Search for the cell housing the specified text and yield its (x, y) center coordinate. 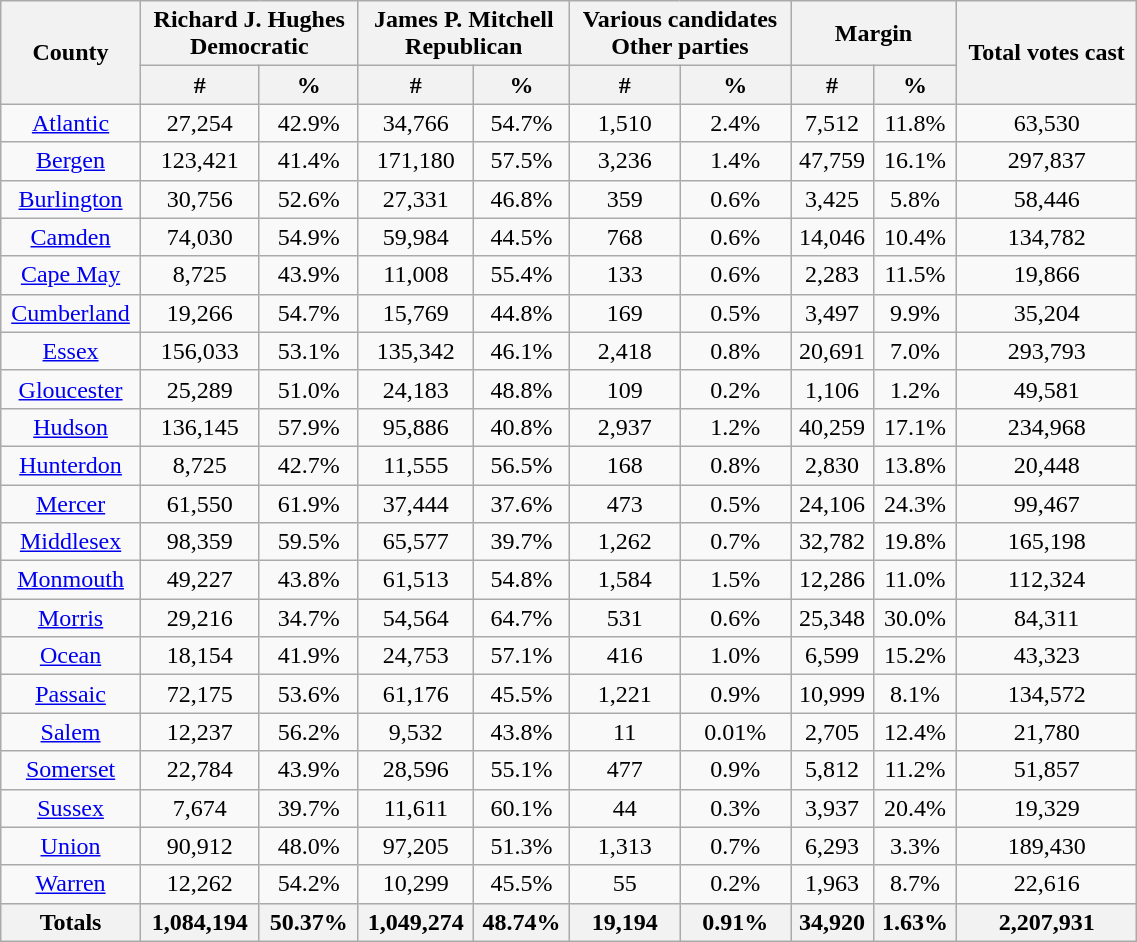
Somerset (71, 770)
54.9% (308, 237)
57.1% (521, 656)
Cape May (71, 275)
8.1% (916, 694)
Total votes cast (1046, 52)
11.8% (916, 123)
49,227 (200, 580)
58,446 (1046, 199)
Middlesex (71, 542)
171,180 (416, 161)
54.2% (308, 884)
3,236 (624, 161)
53.6% (308, 694)
2,705 (832, 732)
49,581 (1046, 389)
Hudson (71, 427)
34,766 (416, 123)
21,780 (1046, 732)
16.1% (916, 161)
53.1% (308, 351)
Gloucester (71, 389)
1.5% (736, 580)
13.8% (916, 465)
169 (624, 313)
54.8% (521, 580)
Margin (874, 34)
7,512 (832, 123)
293,793 (1046, 351)
22,616 (1046, 884)
28,596 (416, 770)
27,254 (200, 123)
15,769 (416, 313)
473 (624, 503)
8.7% (916, 884)
65,577 (416, 542)
5.8% (916, 199)
11,555 (416, 465)
42.7% (308, 465)
Morris (71, 618)
35,204 (1046, 313)
54,564 (416, 618)
James P. MitchellRepublican (464, 34)
48.74% (521, 922)
165,198 (1046, 542)
24.3% (916, 503)
59,984 (416, 237)
3,425 (832, 199)
416 (624, 656)
11.0% (916, 580)
189,430 (1046, 846)
72,175 (200, 694)
59.5% (308, 542)
17.1% (916, 427)
Camden (71, 237)
1,049,274 (416, 922)
20,691 (832, 351)
Union (71, 846)
11,008 (416, 275)
531 (624, 618)
Richard J. HughesDemocratic (249, 34)
40.8% (521, 427)
3,937 (832, 808)
1,084,194 (200, 922)
1.0% (736, 656)
2,937 (624, 427)
112,324 (1046, 580)
22,784 (200, 770)
1,221 (624, 694)
24,753 (416, 656)
44.5% (521, 237)
Various candidatesOther parties (680, 34)
24,106 (832, 503)
133 (624, 275)
297,837 (1046, 161)
5,812 (832, 770)
19,194 (624, 922)
74,030 (200, 237)
44.8% (521, 313)
99,467 (1046, 503)
20.4% (916, 808)
56.2% (308, 732)
25,348 (832, 618)
6,293 (832, 846)
84,311 (1046, 618)
County (71, 52)
1,313 (624, 846)
1,510 (624, 123)
98,359 (200, 542)
234,968 (1046, 427)
42.9% (308, 123)
1,262 (624, 542)
25,289 (200, 389)
1,106 (832, 389)
Essex (71, 351)
56.5% (521, 465)
12,237 (200, 732)
11.2% (916, 770)
768 (624, 237)
156,033 (200, 351)
11 (624, 732)
61.9% (308, 503)
2,830 (832, 465)
50.37% (308, 922)
2,283 (832, 275)
19,266 (200, 313)
3.3% (916, 846)
Warren (71, 884)
61,176 (416, 694)
11.5% (916, 275)
60.1% (521, 808)
1.4% (736, 161)
0.91% (736, 922)
51,857 (1046, 770)
48.0% (308, 846)
55.4% (521, 275)
34.7% (308, 618)
52.6% (308, 199)
37.6% (521, 503)
135,342 (416, 351)
Atlantic (71, 123)
2,418 (624, 351)
Bergen (71, 161)
90,912 (200, 846)
Cumberland (71, 313)
Ocean (71, 656)
51.3% (521, 846)
64.7% (521, 618)
Mercer (71, 503)
136,145 (200, 427)
359 (624, 199)
7,674 (200, 808)
123,421 (200, 161)
Burlington (71, 199)
55.1% (521, 770)
51.0% (308, 389)
57.5% (521, 161)
477 (624, 770)
27,331 (416, 199)
134,572 (1046, 694)
97,205 (416, 846)
30,756 (200, 199)
61,550 (200, 503)
1.63% (916, 922)
12.4% (916, 732)
1,584 (624, 580)
Salem (71, 732)
134,782 (1046, 237)
41.4% (308, 161)
15.2% (916, 656)
46.1% (521, 351)
20,448 (1046, 465)
14,046 (832, 237)
24,183 (416, 389)
10.4% (916, 237)
19,866 (1046, 275)
40,259 (832, 427)
9,532 (416, 732)
12,286 (832, 580)
55 (624, 884)
30.0% (916, 618)
63,530 (1046, 123)
18,154 (200, 656)
95,886 (416, 427)
29,216 (200, 618)
19.8% (916, 542)
37,444 (416, 503)
11,611 (416, 808)
1,963 (832, 884)
10,299 (416, 884)
32,782 (832, 542)
0.3% (736, 808)
Sussex (71, 808)
Monmouth (71, 580)
9.9% (916, 313)
19,329 (1046, 808)
7.0% (916, 351)
2.4% (736, 123)
109 (624, 389)
12,262 (200, 884)
Passaic (71, 694)
34,920 (832, 922)
3,497 (832, 313)
57.9% (308, 427)
44 (624, 808)
61,513 (416, 580)
0.01% (736, 732)
41.9% (308, 656)
168 (624, 465)
Hunterdon (71, 465)
47,759 (832, 161)
48.8% (521, 389)
6,599 (832, 656)
43,323 (1046, 656)
Totals (71, 922)
46.8% (521, 199)
10,999 (832, 694)
2,207,931 (1046, 922)
